Extract the (X, Y) coordinate from the center of the cell holding the provided text.  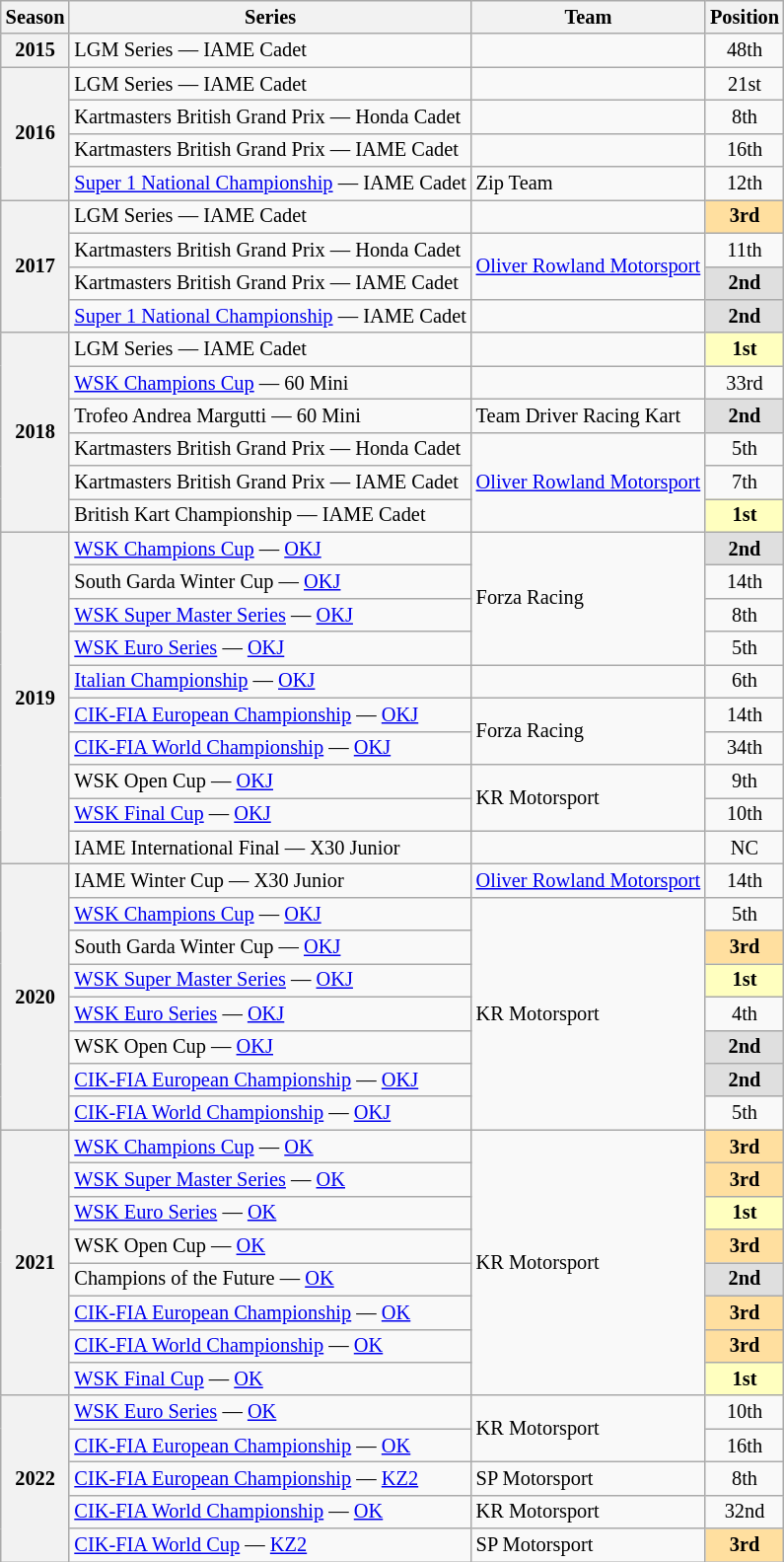
Champions of the Future — OK (270, 1279)
7th (745, 483)
Position (745, 17)
2016 (36, 134)
2015 (36, 50)
2021 (36, 1263)
Trofeo Andrea Margutti — 60 Mini (270, 415)
2017 (36, 266)
21st (745, 84)
6th (745, 681)
WSK Champions Cup — OK (270, 1147)
British Kart Championship — IAME Cadet (270, 515)
Zip Team (588, 184)
12th (745, 184)
Season (36, 17)
9th (745, 781)
11th (745, 250)
Team (588, 17)
33rd (745, 383)
Series (270, 17)
WSK Super Master Series — OK (270, 1179)
CIK-FIA European Championship — KZ2 (270, 1478)
2020 (36, 997)
4th (745, 1013)
2018 (36, 432)
NC (745, 848)
32nd (745, 1512)
IAME International Final — X30 Junior (270, 848)
2022 (36, 1478)
2019 (36, 699)
Italian Championship — OKJ (270, 681)
WSK Final Cup — OKJ (270, 814)
CIK-FIA World Cup — KZ2 (270, 1545)
IAME Winter Cup — X30 Junior (270, 880)
WSK Final Cup — OK (270, 1378)
48th (745, 50)
Team Driver Racing Kart (588, 415)
WSK Open Cup — OK (270, 1246)
34th (745, 748)
WSK Champions Cup — 60 Mini (270, 383)
